Scan for the cell matching the given text and deliver its (x, y) coordinate at center. 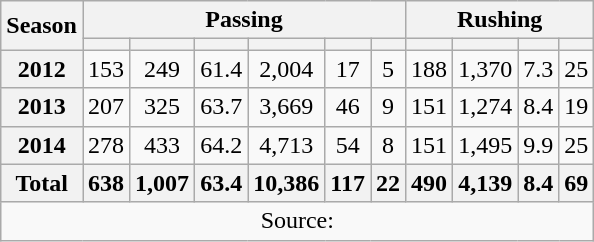
1,007 (162, 183)
4,713 (286, 145)
19 (576, 107)
4,139 (486, 183)
433 (162, 145)
2012 (42, 69)
2,004 (286, 69)
8 (388, 145)
Total (42, 183)
278 (106, 145)
638 (106, 183)
9 (388, 107)
1,274 (486, 107)
207 (106, 107)
249 (162, 69)
46 (348, 107)
490 (430, 183)
117 (348, 183)
2014 (42, 145)
10,386 (286, 183)
5 (388, 69)
188 (430, 69)
69 (576, 183)
325 (162, 107)
64.2 (222, 145)
1,370 (486, 69)
1,495 (486, 145)
22 (388, 183)
2013 (42, 107)
63.4 (222, 183)
Season (42, 26)
63.7 (222, 107)
54 (348, 145)
17 (348, 69)
Passing (244, 20)
61.4 (222, 69)
3,669 (286, 107)
Rushing (500, 20)
Source: (298, 221)
7.3 (538, 69)
153 (106, 69)
9.9 (538, 145)
